Scan for the cell matching the given text and deliver its (X, Y) coordinate at center. 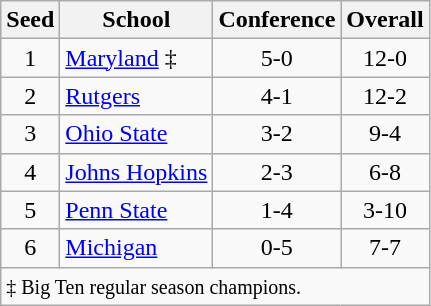
7-7 (385, 248)
6 (30, 248)
9-4 (385, 134)
2-3 (277, 172)
School (136, 20)
5-0 (277, 58)
4-1 (277, 96)
Overall (385, 20)
1-4 (277, 210)
3-2 (277, 134)
Johns Hopkins (136, 172)
12-0 (385, 58)
Michigan (136, 248)
Maryland ‡ (136, 58)
Conference (277, 20)
6-8 (385, 172)
Rutgers (136, 96)
3 (30, 134)
‡ Big Ten regular season champions. (215, 286)
12-2 (385, 96)
1 (30, 58)
0-5 (277, 248)
4 (30, 172)
Seed (30, 20)
Penn State (136, 210)
5 (30, 210)
Ohio State (136, 134)
3-10 (385, 210)
2 (30, 96)
